Locate the cell with the specified text and output its (X, Y) center coordinate. 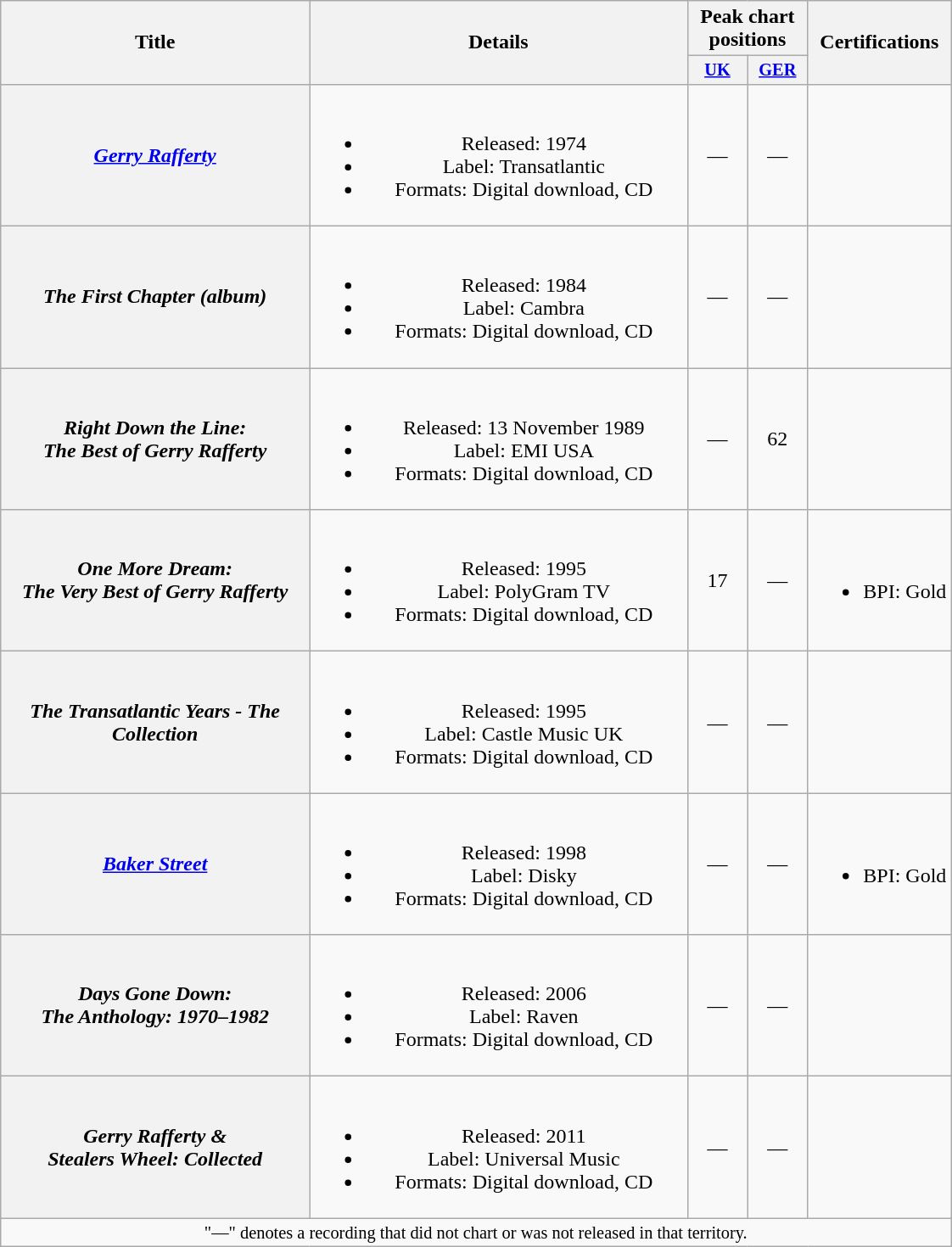
One More Dream:The Very Best of Gerry Rafferty (155, 580)
GER (777, 70)
Released: 13 November 1989Label: EMI USAFormats: Digital download, CD (499, 439)
Gerry Rafferty (155, 154)
UK (718, 70)
The First Chapter (album) (155, 297)
Released: 2006Label: RavenFormats: Digital download, CD (499, 1006)
Released: 1974Label: TransatlanticFormats: Digital download, CD (499, 154)
Released: 1984Label: CambraFormats: Digital download, CD (499, 297)
Baker Street (155, 864)
Certifications (879, 42)
17 (718, 580)
Gerry Rafferty &Stealers Wheel: Collected (155, 1147)
Released: 1998Label: DiskyFormats: Digital download, CD (499, 864)
The Transatlantic Years - The Collection (155, 723)
Days Gone Down:The Anthology: 1970–1982 (155, 1006)
Details (499, 42)
62 (777, 439)
Released: 1995Label: Castle Music UKFormats: Digital download, CD (499, 723)
Released: 2011Label: Universal MusicFormats: Digital download, CD (499, 1147)
"—" denotes a recording that did not chart or was not released in that territory. (476, 1233)
Right Down the Line:The Best of Gerry Rafferty (155, 439)
Released: 1995Label: PolyGram TVFormats: Digital download, CD (499, 580)
Title (155, 42)
Peak chart positions (748, 29)
